Identify which cell holds the provided text, then report its (x, y) central coordinate. 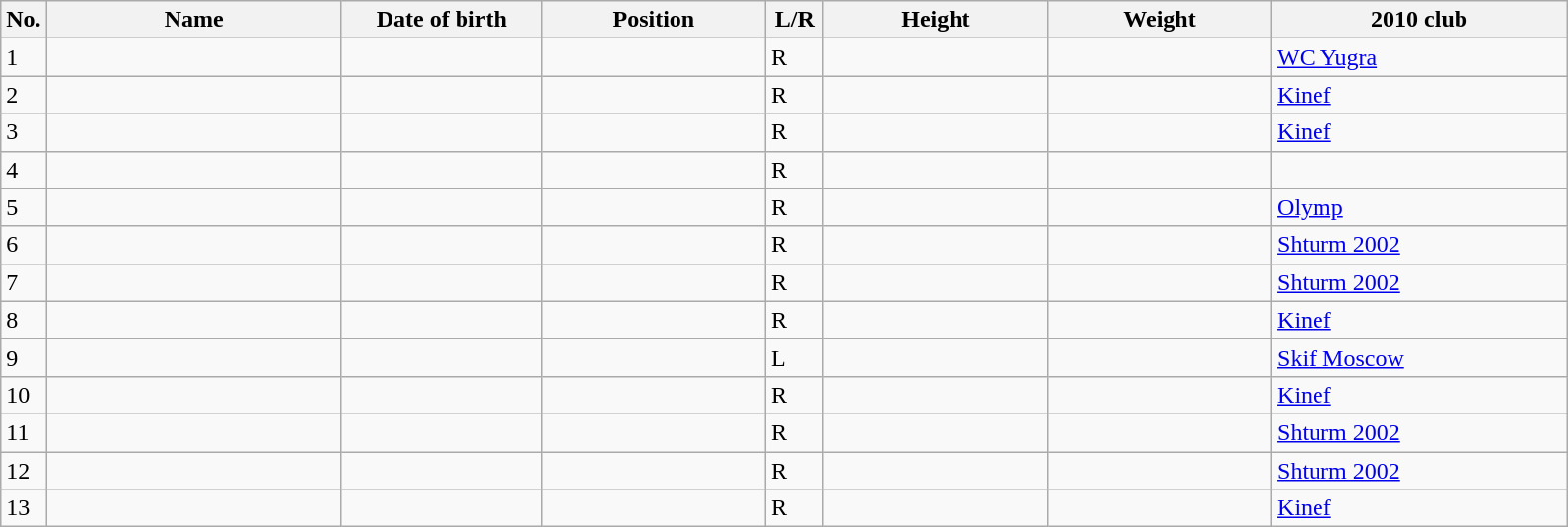
12 (24, 471)
Olymp (1420, 207)
8 (24, 320)
7 (24, 282)
Position (653, 20)
13 (24, 508)
1 (24, 57)
L (795, 357)
Date of birth (442, 20)
Name (193, 20)
WC Yugra (1420, 57)
Height (935, 20)
9 (24, 357)
3 (24, 132)
10 (24, 395)
2 (24, 95)
4 (24, 170)
L/R (795, 20)
2010 club (1420, 20)
11 (24, 432)
No. (24, 20)
Weight (1160, 20)
Skif Moscow (1420, 357)
5 (24, 207)
6 (24, 245)
